Scan for the cell matching the given text and deliver its (X, Y) coordinate at center. 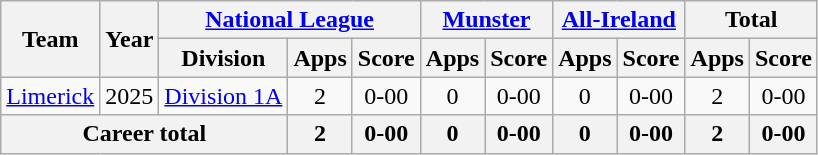
Team (50, 39)
Division (224, 58)
National League (290, 20)
2025 (130, 96)
All-Ireland (619, 20)
Year (130, 39)
Total (751, 20)
Career total (144, 134)
Limerick (50, 96)
Division 1A (224, 96)
Munster (486, 20)
